Find where the given text appears and provide that cell's center as (x, y) coordinate. 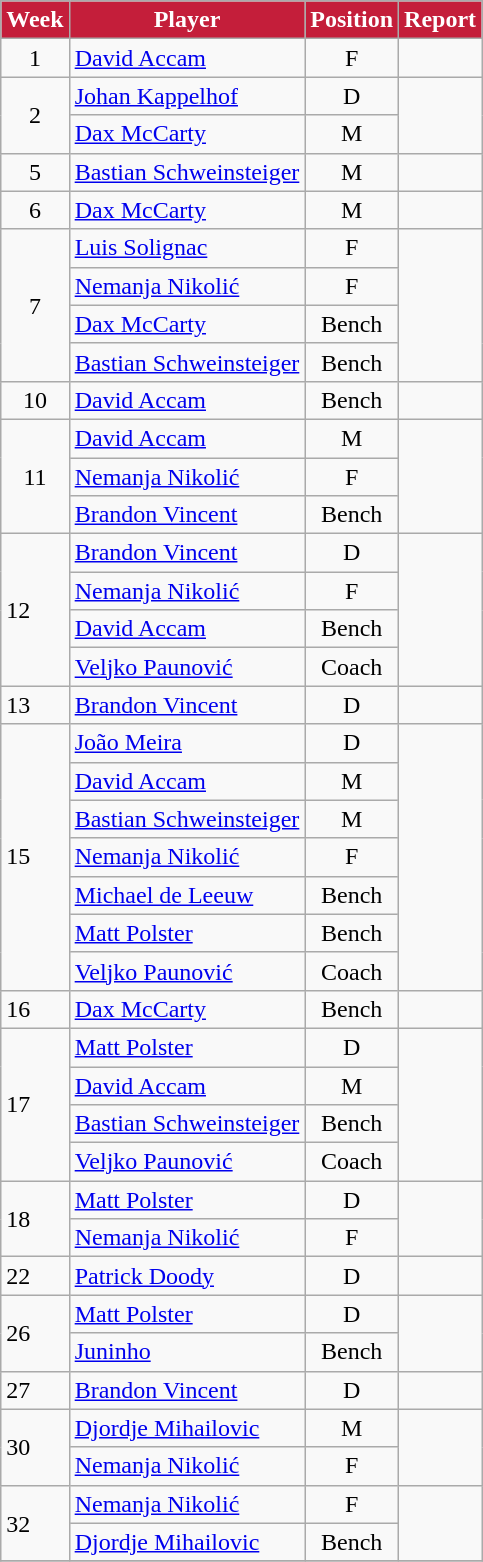
Luis Solignac (187, 248)
Week (35, 20)
Johan Kappelhof (187, 96)
11 (35, 476)
16 (35, 1009)
2 (35, 115)
Player (187, 20)
Position (352, 20)
1 (35, 58)
Juninho (187, 1352)
30 (35, 1447)
15 (35, 857)
32 (35, 1523)
6 (35, 210)
13 (35, 705)
Michael de Leeuw (187, 895)
João Meira (187, 743)
12 (35, 610)
Report (440, 20)
27 (35, 1390)
5 (35, 172)
10 (35, 400)
7 (35, 305)
22 (35, 1276)
Patrick Doody (187, 1276)
26 (35, 1333)
18 (35, 1219)
17 (35, 1104)
